Identify which cell holds the provided text, then report its [x, y] central coordinate. 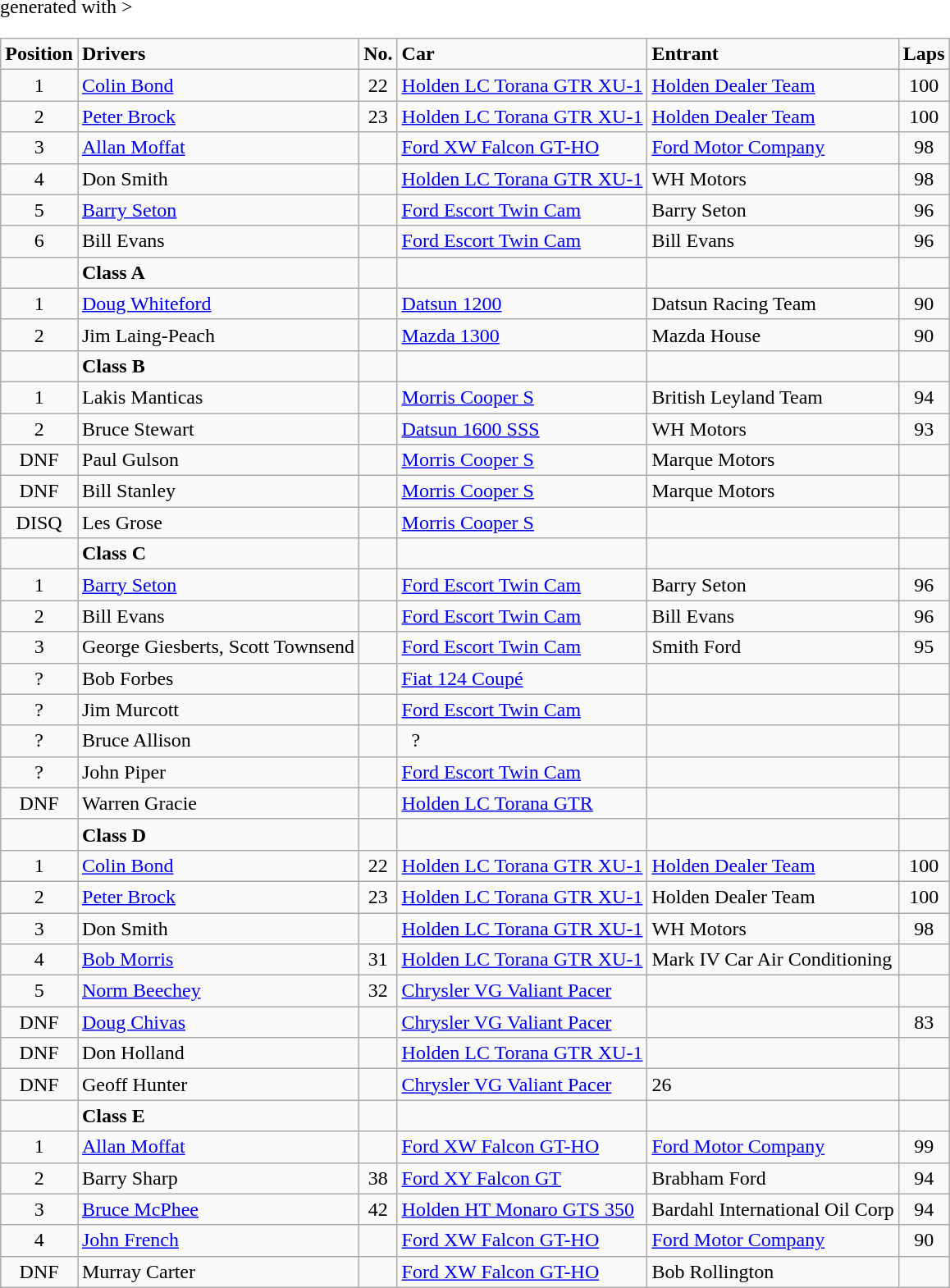
26 [773, 1085]
Holden HT Monaro GTS 350 [522, 1209]
Bruce Stewart [218, 429]
Don Holland [218, 1053]
Bill Stanley [218, 491]
Holden LC Torana GTR [522, 803]
Geoff Hunter [218, 1085]
Bob Rollington [773, 1272]
Bob Morris [218, 960]
95 [924, 647]
Laps [924, 54]
Entrant [773, 54]
Doug Whiteford [218, 304]
Bruce Allison [218, 741]
Warren Gracie [218, 803]
Brabham Ford [773, 1178]
Mark IV Car Air Conditioning [773, 960]
DISQ [39, 523]
Drivers [218, 54]
83 [924, 1022]
Class E [218, 1116]
Paul Gulson [218, 460]
Smith Ford [773, 647]
Position [39, 54]
Murray Carter [218, 1272]
Bardahl International Oil Corp [773, 1209]
31 [378, 960]
93 [924, 429]
Datsun Racing Team [773, 304]
42 [378, 1209]
Datsun 1200 [522, 304]
Bob Forbes [218, 678]
Car [522, 54]
38 [378, 1178]
6 [39, 241]
Norm Beechey [218, 991]
Class A [218, 272]
John Piper [218, 772]
George Giesberts, Scott Townsend [218, 647]
Jim Laing-Peach [218, 335]
John French [218, 1240]
British Leyland Team [773, 397]
Ford XY Falcon GT [522, 1178]
Mazda House [773, 335]
Mazda 1300 [522, 335]
No. [378, 54]
99 [924, 1147]
Barry Sharp [218, 1178]
Bruce McPhee [218, 1209]
Jim Murcott [218, 710]
Les Grose [218, 523]
Lakis Manticas [218, 397]
32 [378, 991]
Class C [218, 554]
Datsun 1600 SSS [522, 429]
Class D [218, 834]
Class B [218, 366]
Fiat 124 Coupé [522, 678]
Doug Chivas [218, 1022]
